Return the (X, Y) coordinate for the center point of the cell that contains the specified text.  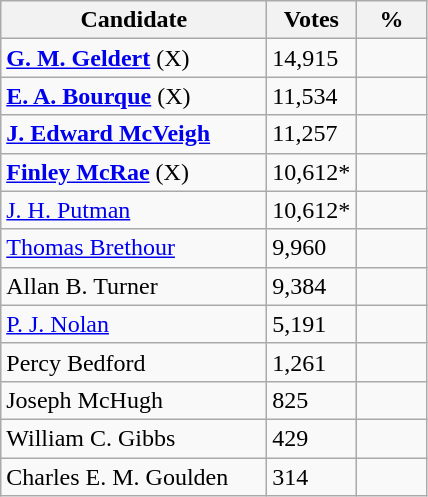
J. H. Putman (134, 210)
9,384 (312, 286)
J. Edward McVeigh (134, 134)
14,915 (312, 58)
1,261 (312, 362)
E. A. Bourque (X) (134, 96)
Charles E. M. Goulden (134, 477)
314 (312, 477)
P. J. Nolan (134, 324)
Joseph McHugh (134, 400)
825 (312, 400)
11,257 (312, 134)
Candidate (134, 20)
Allan B. Turner (134, 286)
Finley McRae (X) (134, 172)
5,191 (312, 324)
9,960 (312, 248)
429 (312, 438)
Percy Bedford (134, 362)
Votes (312, 20)
11,534 (312, 96)
G. M. Geldert (X) (134, 58)
William C. Gibbs (134, 438)
Thomas Brethour (134, 248)
% (392, 20)
